Search for the cell housing the specified text and yield its [x, y] center coordinate. 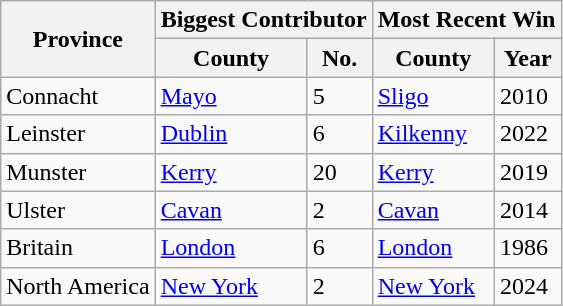
Province [78, 39]
Leinster [78, 134]
Mayo [231, 96]
Connacht [78, 96]
Biggest Contributor [264, 20]
2024 [528, 286]
1986 [528, 248]
North America [78, 286]
2014 [528, 210]
Ulster [78, 210]
Britain [78, 248]
Most Recent Win [466, 20]
Munster [78, 172]
Year [528, 58]
20 [340, 172]
2022 [528, 134]
Kilkenny [433, 134]
5 [340, 96]
2010 [528, 96]
No. [340, 58]
Dublin [231, 134]
2019 [528, 172]
Sligo [433, 96]
